Extract the (X, Y) coordinate from the center of the cell holding the provided text.  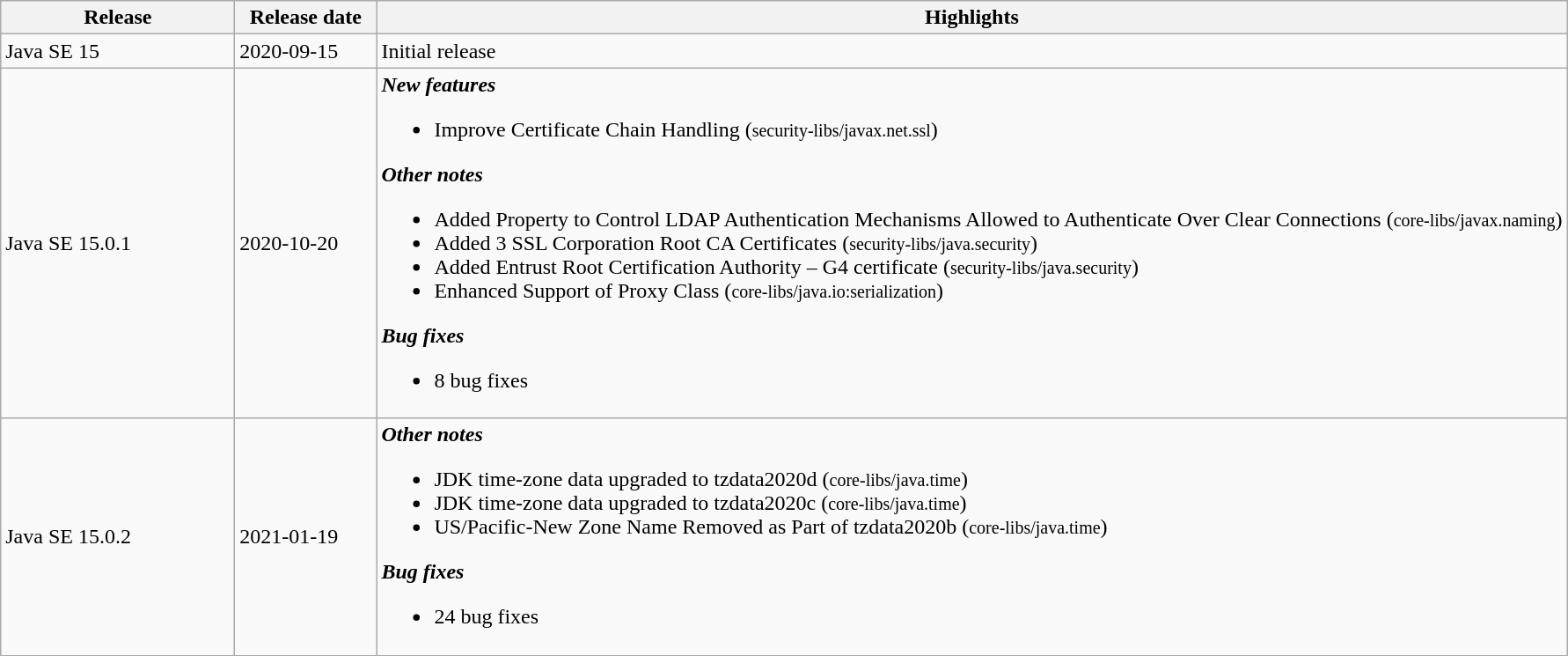
Java SE 15.0.2 (118, 537)
Release (118, 18)
2021-01-19 (306, 537)
Java SE 15.0.1 (118, 243)
Highlights (971, 18)
2020-10-20 (306, 243)
2020-09-15 (306, 51)
Java SE 15 (118, 51)
Release date (306, 18)
Initial release (971, 51)
